Find where the given text appears and provide that cell's center as [x, y] coordinate. 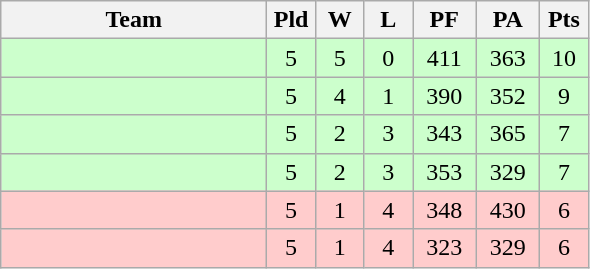
348 [444, 210]
9 [564, 96]
W [340, 20]
L [388, 20]
411 [444, 58]
323 [444, 248]
352 [508, 96]
PF [444, 20]
Pld [292, 20]
363 [508, 58]
10 [564, 58]
0 [388, 58]
390 [444, 96]
Pts [564, 20]
430 [508, 210]
353 [444, 172]
Team [134, 20]
343 [444, 134]
PA [508, 20]
365 [508, 134]
